For the text-containing cell, return its midpoint in [x, y] coordinate format. 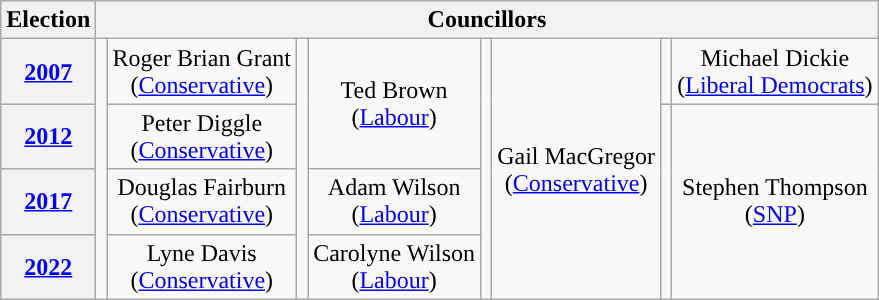
2012 [48, 136]
Stephen Thompson(SNP) [775, 202]
Gail MacGregor(Conservative) [576, 169]
Adam Wilson(Labour) [394, 202]
Roger Brian Grant(Conservative) [202, 72]
Peter Diggle(Conservative) [202, 136]
Ted Brown(Labour) [394, 104]
Lyne Davis(Conservative) [202, 266]
Douglas Fairburn(Conservative) [202, 202]
Carolyne Wilson(Labour) [394, 266]
Councillors [487, 20]
Election [48, 20]
2022 [48, 266]
Michael Dickie(Liberal Democrats) [775, 72]
2017 [48, 202]
2007 [48, 72]
